Locate the cell with the specified text and output its [X, Y] center coordinate. 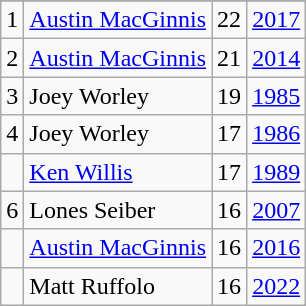
2022 [276, 286]
2 [12, 58]
3 [12, 96]
1 [12, 20]
Ken Willis [118, 172]
Matt Ruffolo [118, 286]
1986 [276, 134]
1989 [276, 172]
22 [230, 20]
6 [12, 210]
19 [230, 96]
4 [12, 134]
2007 [276, 210]
1985 [276, 96]
2017 [276, 20]
Lones Seiber [118, 210]
2014 [276, 58]
21 [230, 58]
2016 [276, 248]
